Search for the cell housing the specified text and yield its (x, y) center coordinate. 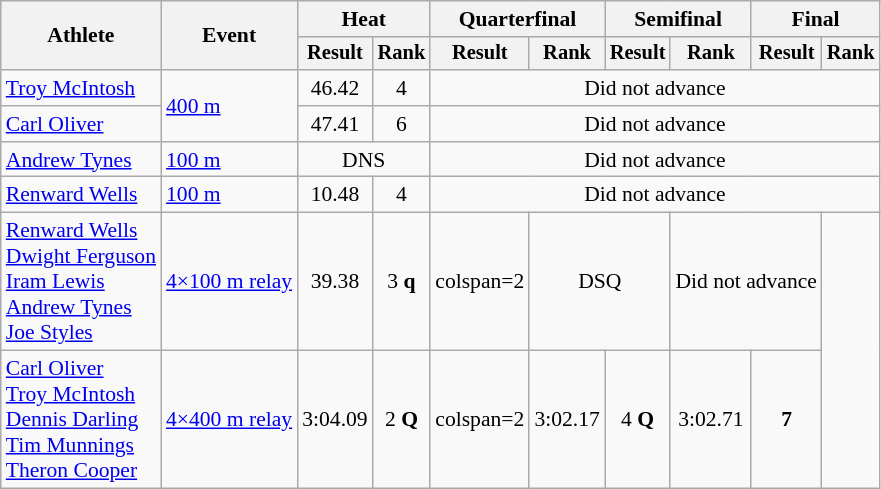
47.41 (334, 124)
10.48 (334, 195)
DSQ (600, 282)
3:02.17 (566, 420)
Heat (364, 19)
Carl Oliver (81, 124)
4×400 m relay (229, 420)
Andrew Tynes (81, 160)
2 Q (402, 420)
3 q (402, 282)
4 Q (638, 420)
3:02.71 (710, 420)
Renward WellsDwight FergusonIram LewisAndrew TynesJoe Styles (81, 282)
DNS (364, 160)
Troy McIntosh (81, 88)
Quarterfinal (518, 19)
6 (402, 124)
Event (229, 36)
39.38 (334, 282)
Renward Wells (81, 195)
3:04.09 (334, 420)
Semifinal (678, 19)
4×100 m relay (229, 282)
46.42 (334, 88)
Carl OliverTroy McIntoshDennis DarlingTim MunningsTheron Cooper (81, 420)
400 m (229, 106)
7 (786, 420)
Final (815, 19)
Athlete (81, 36)
